Find where the given text appears and provide that cell's center as [X, Y] coordinate. 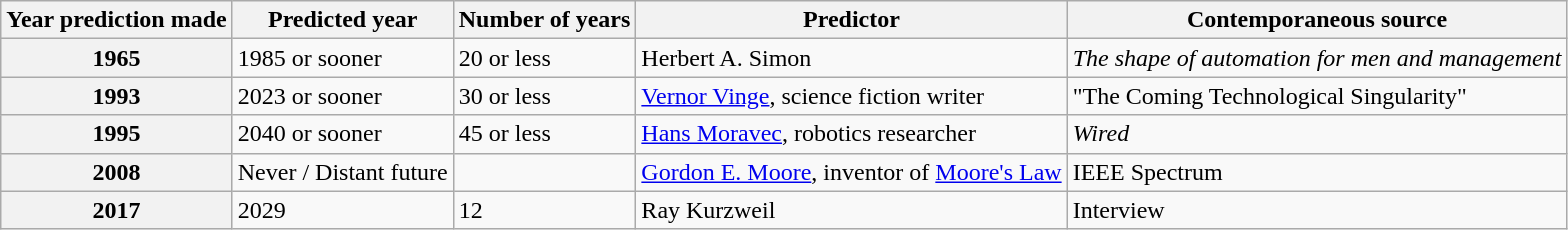
Herbert A. Simon [852, 58]
30 or less [544, 96]
1995 [116, 134]
2023 or sooner [342, 96]
Number of years [544, 20]
"The Coming Technological Singularity" [1317, 96]
Ray Kurzweil [852, 210]
Interview [1317, 210]
1965 [116, 58]
1985 or sooner [342, 58]
Gordon E. Moore, inventor of Moore's Law [852, 172]
Never / Distant future [342, 172]
Hans Moravec, robotics researcher [852, 134]
Wired [1317, 134]
2008 [116, 172]
20 or less [544, 58]
2040 or sooner [342, 134]
Vernor Vinge, science fiction writer [852, 96]
12 [544, 210]
Predicted year [342, 20]
Predictor [852, 20]
Contemporaneous source [1317, 20]
Year prediction made [116, 20]
2029 [342, 210]
2017 [116, 210]
IEEE Spectrum [1317, 172]
1993 [116, 96]
45 or less [544, 134]
The shape of automation for men and management [1317, 58]
